From the cell containing the given text, extract its center point as [X, Y] coordinate. 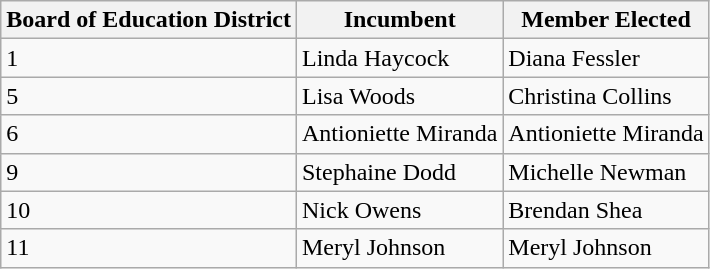
Michelle Newman [606, 172]
9 [149, 172]
1 [149, 58]
Incumbent [399, 20]
Member Elected [606, 20]
Stephaine Dodd [399, 172]
Board of Education District [149, 20]
Brendan Shea [606, 210]
5 [149, 96]
Lisa Woods [399, 96]
Linda Haycock [399, 58]
Nick Owens [399, 210]
Diana Fessler [606, 58]
11 [149, 248]
Christina Collins [606, 96]
10 [149, 210]
6 [149, 134]
